Locate the cell with the specified text and output its [X, Y] center coordinate. 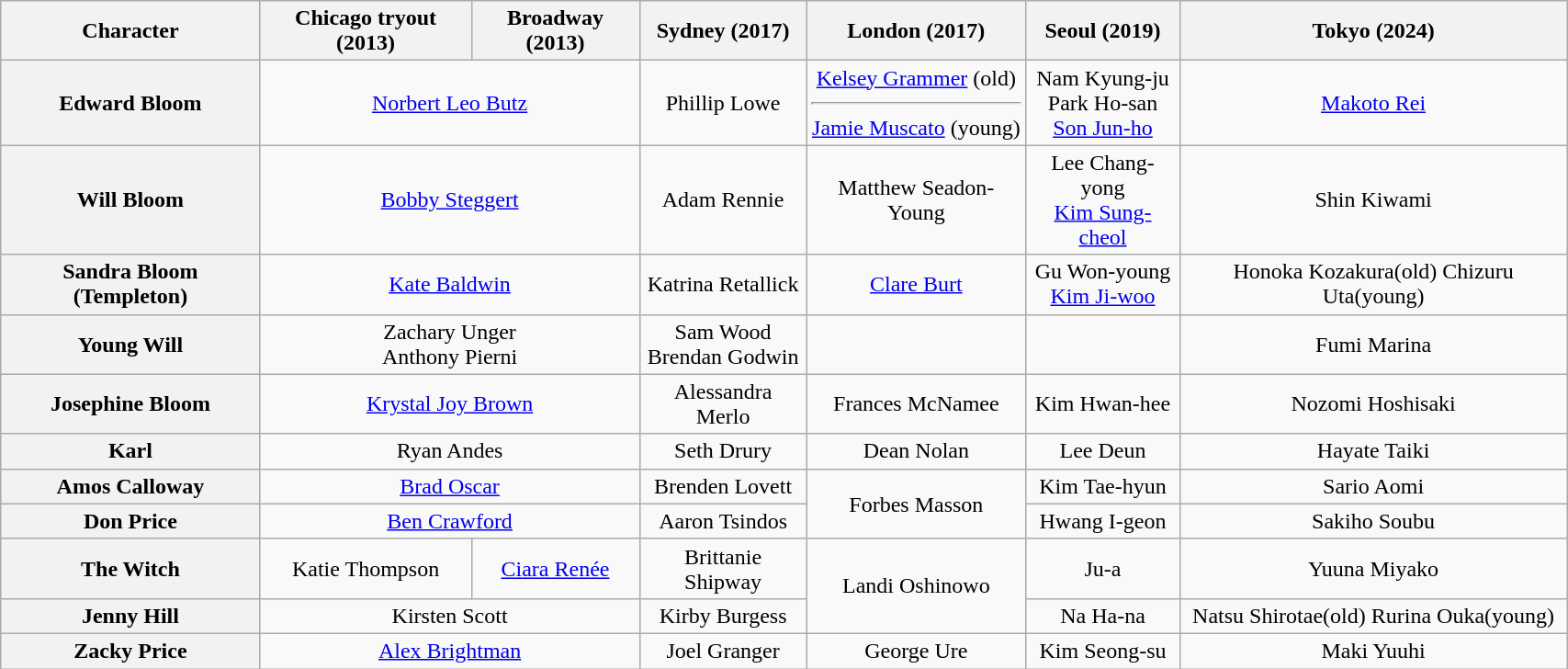
Yuuna Miyako [1372, 568]
Sydney (2017) [723, 31]
Zacky Price [130, 651]
Shin Kiwami [1372, 200]
Dean Nolan [916, 451]
Zachary UngerAnthony Pierni [450, 344]
Phillip Lowe [723, 103]
Alex Brightman [450, 651]
Nam Kyung-ju Park Ho-san Son Jun-ho [1103, 103]
Tokyo (2024) [1372, 31]
Makoto Rei [1372, 103]
George Ure [916, 651]
Don Price [130, 521]
Young Will [130, 344]
Lee Deun [1103, 451]
Edward Bloom [130, 103]
Honoka Kozakura(old) Chizuru Uta(young) [1372, 285]
Amos Calloway [130, 486]
Matthew Seadon-Young [916, 200]
Kirby Burgess [723, 616]
Sandra Bloom (Templeton) [130, 285]
Sario Aomi [1372, 486]
Chicago tryout (2013) [366, 31]
Sakiho Soubu [1372, 521]
Landi Oshinowo [916, 586]
Maki Yuuhi [1372, 651]
Katrina Retallick [723, 285]
Lee Chang-yong Kim Sung-cheol [1103, 200]
Ju-a [1103, 568]
Adam Rennie [723, 200]
Frances McNamee [916, 404]
Character [130, 31]
Brad Oscar [450, 486]
Brenden Lovett [723, 486]
Kim Seong-su [1103, 651]
Jenny Hill [130, 616]
Will Bloom [130, 200]
Joel Granger [723, 651]
Gu Won-young Kim Ji-woo [1103, 285]
Kelsey Grammer (old) Jamie Muscato (young) [916, 103]
Ben Crawford [450, 521]
Nozomi Hoshisaki [1372, 404]
Alessandra Merlo [723, 404]
Norbert Leo Butz [450, 103]
Aaron Tsindos [723, 521]
Natsu Shirotae(old) Rurina Ouka(young) [1372, 616]
Kate Baldwin [450, 285]
Hayate Taiki [1372, 451]
Karl [130, 451]
Katie Thompson [366, 568]
Forbes Masson [916, 504]
Hwang I-geon [1103, 521]
Seoul (2019) [1103, 31]
Fumi Marina [1372, 344]
Seth Drury [723, 451]
Josephine Bloom [130, 404]
Krystal Joy Brown [450, 404]
Brittanie Shipway [723, 568]
Kirsten Scott [450, 616]
Sam WoodBrendan Godwin [723, 344]
Broadway (2013) [555, 31]
Bobby Steggert [450, 200]
Ciara Renée [555, 568]
The Witch [130, 568]
Kim Hwan-hee [1103, 404]
Clare Burt [916, 285]
Na Ha-na [1103, 616]
Ryan Andes [450, 451]
Kim Tae-hyun [1103, 486]
London (2017) [916, 31]
